Find where the given text appears and provide that cell's center as [X, Y] coordinate. 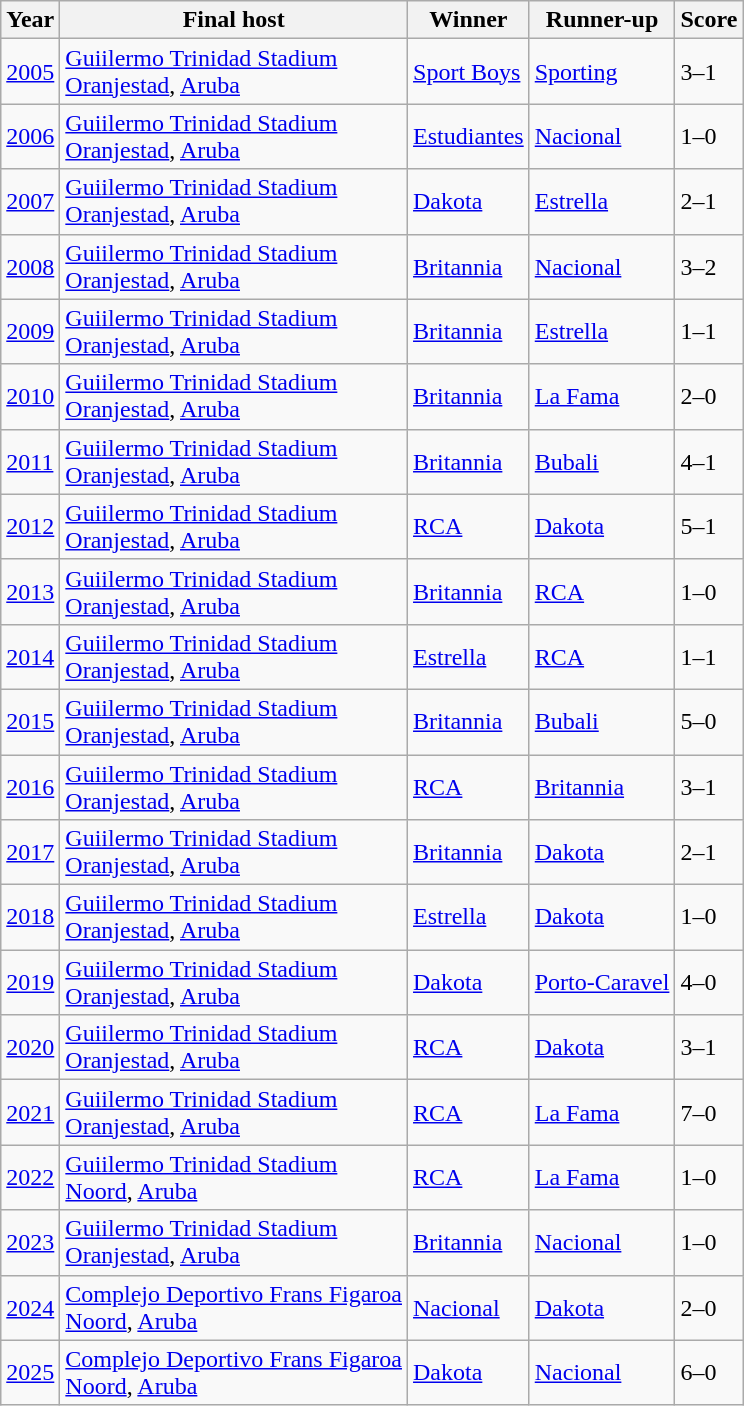
3–2 [709, 266]
Estudiantes [469, 136]
2013 [30, 592]
2006 [30, 136]
2015 [30, 722]
2025 [30, 1372]
4–0 [709, 982]
2022 [30, 1178]
6–0 [709, 1372]
5–0 [709, 722]
2021 [30, 1112]
Score [709, 20]
2012 [30, 526]
2019 [30, 982]
2007 [30, 202]
2024 [30, 1308]
2005 [30, 72]
4–1 [709, 462]
2017 [30, 852]
2020 [30, 1048]
Sporting [602, 72]
Runner-up [602, 20]
7–0 [709, 1112]
Guiilermo Trinidad StadiumNoord, Aruba [234, 1178]
Sport Boys [469, 72]
Winner [469, 20]
2010 [30, 396]
2011 [30, 462]
Year [30, 20]
Final host [234, 20]
2009 [30, 332]
5–1 [709, 526]
2008 [30, 266]
2016 [30, 786]
2014 [30, 656]
Porto-Caravel [602, 982]
2018 [30, 918]
2023 [30, 1242]
